Return the (x, y) coordinate for the center point of the cell that contains the specified text.  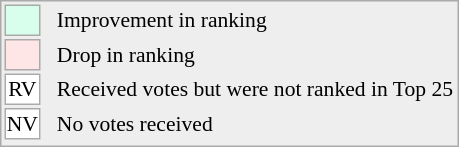
Drop in ranking (254, 55)
NV (22, 124)
RV (22, 90)
No votes received (254, 124)
Received votes but were not ranked in Top 25 (254, 90)
Improvement in ranking (254, 20)
